Extract the (x, y) coordinate from the center of the cell holding the provided text.  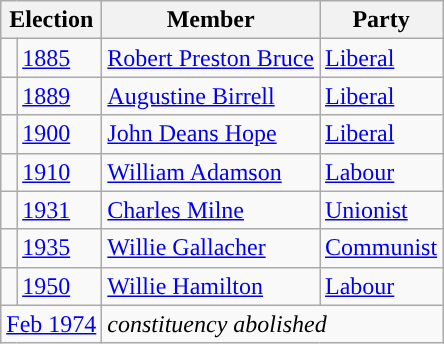
Willie Hamilton (211, 286)
Communist (382, 248)
1885 (60, 58)
Unionist (382, 210)
Election (52, 20)
1889 (60, 96)
1910 (60, 172)
John Deans Hope (211, 134)
Party (382, 20)
1935 (60, 248)
Member (211, 20)
1950 (60, 286)
Robert Preston Bruce (211, 58)
Augustine Birrell (211, 96)
Charles Milne (211, 210)
1900 (60, 134)
William Adamson (211, 172)
Feb 1974 (52, 324)
Willie Gallacher (211, 248)
1931 (60, 210)
constituency abolished (272, 324)
